Pinpoint the cell where the given text exists, returning its (x, y) midpoint coordinate. 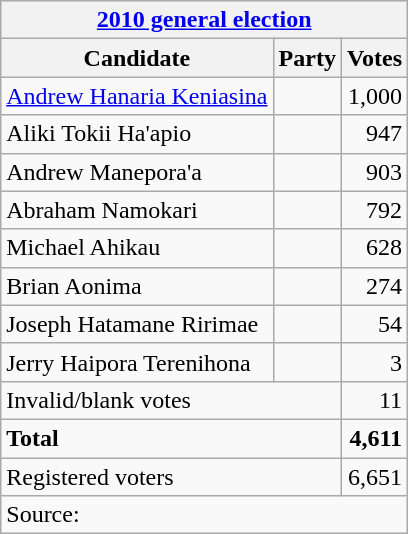
3 (374, 362)
Votes (374, 58)
792 (374, 210)
628 (374, 248)
Andrew Manepora'a (137, 172)
Joseph Hatamane Ririmae (137, 324)
6,651 (374, 477)
Aliki Tokii Ha'apio (137, 134)
Registered voters (172, 477)
Andrew Hanaria Keniasina (137, 96)
Total (172, 438)
Party (307, 58)
2010 general election (204, 20)
Candidate (137, 58)
947 (374, 134)
Abraham Namokari (137, 210)
Source: (204, 515)
54 (374, 324)
Jerry Haipora Terenihona (137, 362)
Brian Aonima (137, 286)
Michael Ahikau (137, 248)
903 (374, 172)
274 (374, 286)
11 (374, 400)
Invalid/blank votes (172, 400)
1,000 (374, 96)
4,611 (374, 438)
